Output the (x, y) coordinate of the center of the cell containing the given text.  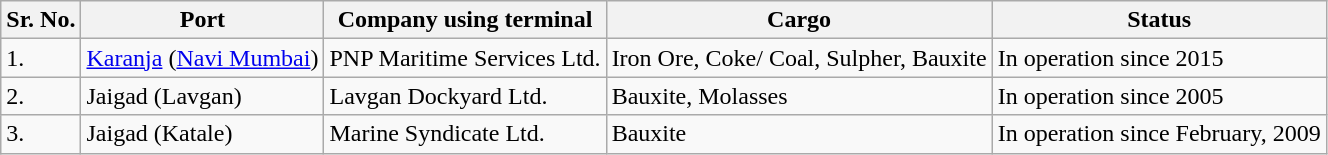
Cargo (799, 20)
2. (41, 96)
Marine Syndicate Ltd. (465, 134)
In operation since 2015 (1159, 58)
In operation since February, 2009 (1159, 134)
1. (41, 58)
Karanja (Navi Mumbai) (202, 58)
3. (41, 134)
Jaigad (Katale) (202, 134)
Jaigad (Lavgan) (202, 96)
PNP Maritime Services Ltd. (465, 58)
Lavgan Dockyard Ltd. (465, 96)
Bauxite, Molasses (799, 96)
Sr. No. (41, 20)
Iron Ore, Coke/ Coal, Sulpher, Bauxite (799, 58)
Status (1159, 20)
Company using terminal (465, 20)
In operation since 2005 (1159, 96)
Port (202, 20)
Bauxite (799, 134)
